Find where the given text appears and provide that cell's center as [X, Y] coordinate. 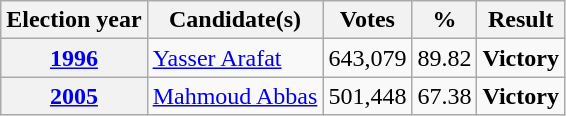
Candidate(s) [235, 20]
501,448 [368, 96]
643,079 [368, 58]
Mahmoud Abbas [235, 96]
Election year [74, 20]
Result [520, 20]
1996 [74, 58]
Yasser Arafat [235, 58]
67.38 [444, 96]
% [444, 20]
Votes [368, 20]
2005 [74, 96]
89.82 [444, 58]
